For the text-containing cell, return its midpoint in [X, Y] coordinate format. 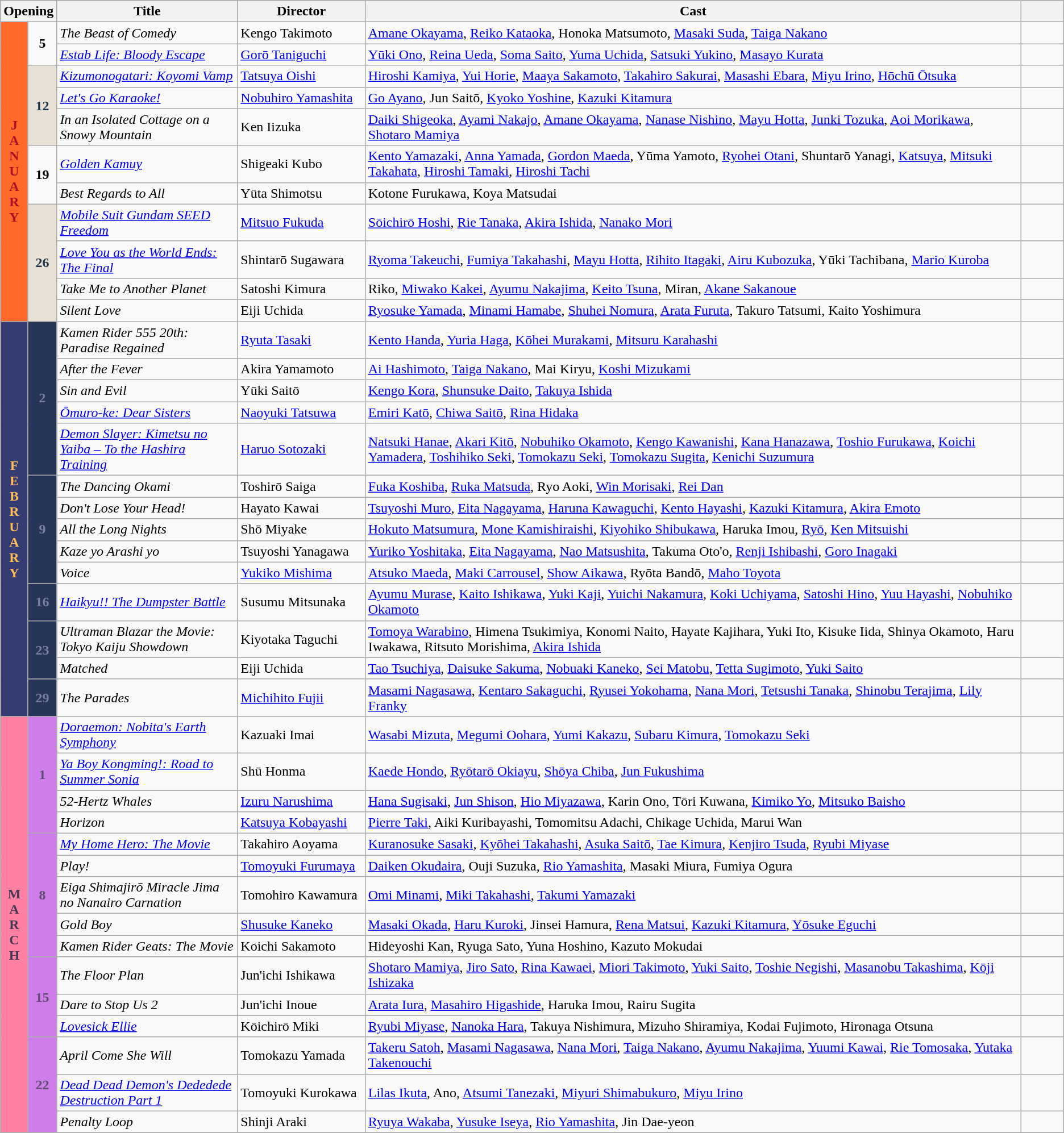
Wasabi Mizuta, Megumi Oohara, Yumi Kakazu, Subaru Kimura, Tomokazu Seki [693, 734]
Tomohiro Kawamura [301, 895]
Tatsuya Oishi [301, 76]
Demon Slayer: Kimetsu no Yaiba – To the Hashira Training [147, 449]
Riko, Miwako Kakei, Ayumu Nakajima, Keito Tsuna, Miran, Akane Sakanoue [693, 289]
Yuriko Yoshitaka, Eita Nagayama, Nao Matsushita, Takuma Oto'o, Renji Ishibashi, Goro Inagaki [693, 551]
Kotone Furukawa, Koya Matsudai [693, 193]
2 [42, 399]
9 [42, 530]
Tomoyuki Kurokawa [301, 1092]
Hokuto Matsumura, Mone Kamishiraishi, Kiyohiko Shibukawa, Haruka Imou, Ryō, Ken Mitsuishi [693, 530]
Doraemon: Nobita's Earth Symphony [147, 734]
FEBRUARY [15, 519]
Ōmuro-ke: Dear Sisters [147, 413]
Ryosuke Yamada, Minami Hamabe, Shuhei Nomura, Arata Furuta, Takuro Tatsumi, Kaito Yoshimura [693, 310]
Ken Iizuka [301, 127]
Hiroshi Kamiya, Yui Horie, Maaya Sakamoto, Takahiro Sakurai, Masashi Ebara, Miyu Irino, Hōchū Ōtsuka [693, 76]
Ryuya Wakaba, Yusuke Iseya, Rio Yamashita, Jin Dae-yeon [693, 1122]
Director [301, 11]
26 [42, 263]
Kento Handa, Yuria Haga, Kōhei Murakami, Mitsuru Karahashi [693, 340]
19 [42, 175]
Eiga Shimajirō Miracle Jima no Nanairo Carnation [147, 895]
Dead Dead Demon's Dededede Destruction Part 1 [147, 1092]
The Dancing Okami [147, 486]
Sin and Evil [147, 391]
Tao Tsuchiya, Daisuke Sakuma, Nobuaki Kaneko, Sei Matobu, Tetta Sugimoto, Yuki Saito [693, 668]
23 [42, 650]
Kuranosuke Sasaki, Kyōhei Takahashi, Asuka Saitō, Tae Kimura, Kenjiro Tsuda, Ryubi Miyase [693, 844]
Silent Love [147, 310]
Izuru Narushima [301, 801]
Masaki Okada, Haru Kuroki, Jinsei Hamura, Rena Matsui, Kazuki Kitamura, Yōsuke Eguchi [693, 924]
Title [147, 11]
Ryubi Miyase, Nanoka Hara, Takuya Nishimura, Mizuho Shiramiya, Kodai Fujimoto, Hironaga Otsuna [693, 1026]
After the Fever [147, 369]
Kamen Rider 555 20th: Paradise Regained [147, 340]
Fuka Koshiba, Ruka Matsuda, Ryo Aoki, Win Morisaki, Rei Dan [693, 486]
Yūki Saitō [301, 391]
Kazuaki Imai [301, 734]
Daiki Shigeoka, Ayami Nakajo, Amane Okayama, Nanase Nishino, Mayu Hotta, Junki Tozuka, Aoi Morikawa, Shotaro Mamiya [693, 127]
Kengo Kora, Shunsuke Daito, Takuya Ishida [693, 391]
Haruo Sotozaki [301, 449]
1 [42, 774]
52-Hertz Whales [147, 801]
5 [42, 44]
Emiri Katō, Chiwa Saitō, Rina Hidaka [693, 413]
Shusuke Kaneko [301, 924]
8 [42, 895]
Satoshi Kimura [301, 289]
Kento Yamazaki, Anna Yamada, Gordon Maeda, Yūma Yamoto, Ryohei Otani, Shuntarō Yanagi, Katsuya, Mitsuki Takahata, Hiroshi Tamaki, Hiroshi Tachi [693, 164]
Jun'ichi Inoue [301, 1005]
Ya Boy Kongming!: Road to Summer Sonia [147, 772]
Masami Nagasawa, Kentaro Sakaguchi, Ryusei Yokohama, Nana Mori, Tetsushi Tanaka, Shinobu Terajima, Lily Franky [693, 698]
Ayumu Murase, Kaito Ishikawa, Yuki Kaji, Yuichi Nakamura, Koki Uchiyama, Satoshi Hino, Yuu Hayashi, Nobuhiko Okamoto [693, 602]
Shō Miyake [301, 530]
Yukiko Mishima [301, 573]
Shotaro Mamiya, Jiro Sato, Rina Kawaei, Miori Takimoto, Yuki Saito, Toshie Negishi, Masanobu Takashima, Kōji Ishizaka [693, 975]
Gold Boy [147, 924]
Opening [28, 11]
Atsuko Maeda, Maki Carrousel, Show Aikawa, Ryōta Bandō, Maho Toyota [693, 573]
Let's Go Karaoke! [147, 98]
Nobuhiro Yamashita [301, 98]
Shintarō Sugawara [301, 259]
Ai Hashimoto, Taiga Nakano, Mai Kiryu, Koshi Mizukami [693, 369]
Sōichirō Hoshi, Rie Tanaka, Akira Ishida, Nanako Mori [693, 223]
Susumu Mitsunaka [301, 602]
Estab Life: Bloody Escape [147, 55]
Voice [147, 573]
JANUARY [15, 172]
Tsuyoshi Muro, Eita Nagayama, Haruna Kawaguchi, Kento Hayashi, Kazuki Kitamura, Akira Emoto [693, 508]
Gorō Taniguchi [301, 55]
Lilas Ikuta, Ano, Atsumi Tanezaki, Miyuri Shimabukuro, Miyu Irino [693, 1092]
Koichi Sakamoto [301, 946]
Matched [147, 668]
15 [42, 997]
Omi Minami, Miki Takahashi, Takumi Yamazaki [693, 895]
Hayato Kawai [301, 508]
Mobile Suit Gundam SEED Freedom [147, 223]
12 [42, 106]
Tsuyoshi Yanagawa [301, 551]
Kōichirō Miki [301, 1026]
Katsuya Kobayashi [301, 823]
Dare to Stop Us 2 [147, 1005]
Jun'ichi Ishikawa [301, 975]
Take Me to Another Planet [147, 289]
Kamen Rider Geats: The Movie [147, 946]
Kaze yo Arashi yo [147, 551]
Golden Kamuy [147, 164]
The Beast of Comedy [147, 33]
The Floor Plan [147, 975]
Yūki Ono, Reina Ueda, Soma Saito, Yuma Uchida, Satsuki Yukino, Masayo Kurata [693, 55]
Horizon [147, 823]
Shinji Araki [301, 1122]
Shigeaki Kubo [301, 164]
Arata Iura, Masahiro Higashide, Haruka Imou, Rairu Sugita [693, 1005]
Naoyuki Tatsuwa [301, 413]
Kengo Takimoto [301, 33]
Amane Okayama, Reiko Kataoka, Honoka Matsumoto, Masaki Suda, Taiga Nakano [693, 33]
My Home Hero: The Movie [147, 844]
Haikyu!! The Dumpster Battle [147, 602]
Michihito Fujii [301, 698]
Hideyoshi Kan, Ryuga Sato, Yuna Hoshino, Kazuto Mokudai [693, 946]
16 [42, 602]
Penalty Loop [147, 1122]
29 [42, 698]
In an Isolated Cottage on a Snowy Mountain [147, 127]
22 [42, 1085]
Cast [693, 11]
Kizumonogatari: Koyomi Vamp [147, 76]
Ryoma Takeuchi, Fumiya Takahashi, Mayu Hotta, Rihito Itagaki, Airu Kubozuka, Yūki Tachibana, Mario Kuroba [693, 259]
Toshirō Saiga [301, 486]
Ryuta Tasaki [301, 340]
Play! [147, 866]
Best Regards to All [147, 193]
Mitsuo Fukuda [301, 223]
Yūta Shimotsu [301, 193]
Ultraman Blazar the Movie: Tokyo Kaiju Showdown [147, 639]
MARCH [15, 924]
The Parades [147, 698]
April Come She Will [147, 1056]
Love You as the World Ends: The Final [147, 259]
Tomokazu Yamada [301, 1056]
Lovesick Ellie [147, 1026]
Daiken Okudaira, Ouji Suzuka, Rio Yamashita, Masaki Miura, Fumiya Ogura [693, 866]
Kaede Hondo, Ryōtarō Okiayu, Shōya Chiba, Jun Fukushima [693, 772]
All the Long Nights [147, 530]
Go Ayano, Jun Saitō, Kyoko Yoshine, Kazuki Kitamura [693, 98]
Hana Sugisaki, Jun Shison, Hio Miyazawa, Karin Ono, Tōri Kuwana, Kimiko Yo, Mitsuko Baisho [693, 801]
Tomoyuki Furumaya [301, 866]
Takahiro Aoyama [301, 844]
Don't Lose Your Head! [147, 508]
Shū Honma [301, 772]
Kiyotaka Taguchi [301, 639]
Takeru Satoh, Masami Nagasawa, Nana Mori, Taiga Nakano, Ayumu Nakajima, Yuumi Kawai, Rie Tomosaka, Yutaka Takenouchi [693, 1056]
Pierre Taki, Aiki Kuribayashi, Tomomitsu Adachi, Chikage Uchida, Marui Wan [693, 823]
Akira Yamamoto [301, 369]
